Search for the cell housing the specified text and yield its [x, y] center coordinate. 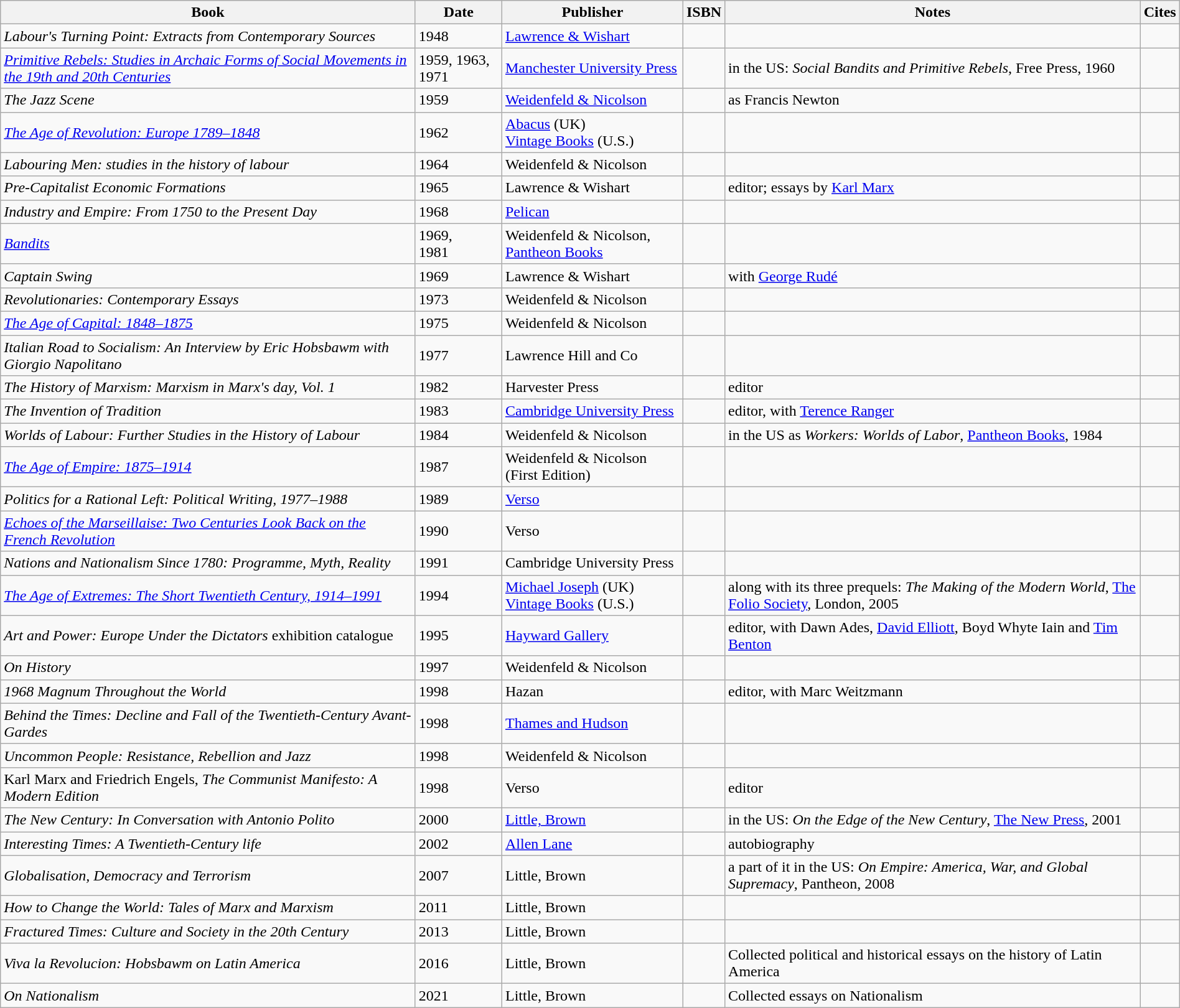
Harvester Press [592, 388]
1964 [458, 164]
1962 [458, 132]
On History [208, 668]
Pre-Capitalist Economic Formations [208, 188]
The Age of Extremes: The Short Twentieth Century, 1914–1991 [208, 595]
1977 [458, 355]
Book [208, 12]
The Jazz Scene [208, 100]
Pelican [592, 212]
1982 [458, 388]
1969 [458, 276]
1969,1981 [458, 244]
1948 [458, 36]
1994 [458, 595]
Abacus (UK)Vintage Books (U.S.) [592, 132]
Interesting Times: A Twentieth-Century life [208, 843]
Labouring Men: studies in the history of labour [208, 164]
The New Century: In Conversation with Antonio Polito [208, 819]
1990 [458, 531]
Cites [1160, 12]
as Francis Newton [933, 100]
Allen Lane [592, 843]
Art and Power: Europe Under the Dictators exhibition catalogue [208, 636]
in the US: On the Edge of the New Century, The New Press, 2001 [933, 819]
ISBN [703, 12]
Lawrence Hill and Co [592, 355]
Weidenfeld & Nicolson,Pantheon Books [592, 244]
1991 [458, 563]
Weidenfeld & Nicolson (First Edition) [592, 467]
1959, 1963, 1971 [458, 68]
Politics for a Rational Left: Political Writing, 1977–1988 [208, 499]
2011 [458, 908]
a part of it in the US: On Empire: America, War, and Global Supremacy, Pantheon, 2008 [933, 876]
editor, with Marc Weitzmann [933, 691]
2002 [458, 843]
Manchester University Press [592, 68]
1983 [458, 411]
2000 [458, 819]
in the US: Social Bandits and Primitive Rebels, Free Press, 1960 [933, 68]
Industry and Empire: From 1750 to the Present Day [208, 212]
2013 [458, 931]
2007 [458, 876]
editor; essays by Karl Marx [933, 188]
How to Change the World: Tales of Marx and Marxism [208, 908]
Notes [933, 12]
The Age of Revolution: Europe 1789–1848 [208, 132]
1968 Magnum Throughout the World [208, 691]
The Invention of Tradition [208, 411]
1987 [458, 467]
Uncommon People: Resistance, Rebellion and Jazz [208, 755]
editor, with Dawn Ades, David Elliott, Boyd Whyte Iain and Tim Benton [933, 636]
1973 [458, 299]
Hayward Gallery [592, 636]
Hazan [592, 691]
1975 [458, 323]
1989 [458, 499]
Viva la Revolucion: Hobsbawm on Latin America [208, 963]
Behind the Times: Decline and Fall of the Twentieth-Century Avant-Gardes [208, 723]
Thames and Hudson [592, 723]
in the US as Workers: Worlds of Labor, Pantheon Books, 1984 [933, 435]
Primitive Rebels: Studies in Archaic Forms of Social Movements in the 19th and 20th Centuries [208, 68]
Date [458, 12]
Nations and Nationalism Since 1780: Programme, Myth, Reality [208, 563]
Karl Marx and Friedrich Engels, The Communist Manifesto: A Modern Edition [208, 788]
autobiography [933, 843]
2016 [458, 963]
Bandits [208, 244]
Collected political and historical essays on the history of Latin America [933, 963]
On Nationalism [208, 996]
The Age of Capital: 1848–1875 [208, 323]
editor, with Terence Ranger [933, 411]
The Age of Empire: 1875–1914 [208, 467]
Labour's Turning Point: Extracts from Contemporary Sources [208, 36]
1995 [458, 636]
Worlds of Labour: Further Studies in the History of Labour [208, 435]
with George Rudé [933, 276]
Italian Road to Socialism: An Interview by Eric Hobsbawm with Giorgio Napolitano [208, 355]
1984 [458, 435]
Revolutionaries: Contemporary Essays [208, 299]
1965 [458, 188]
Michael Joseph (UK)Vintage Books (U.S.) [592, 595]
1959 [458, 100]
Globalisation, Democracy and Terrorism [208, 876]
Collected essays on Nationalism [933, 996]
The History of Marxism: Marxism in Marx's day, Vol. 1 [208, 388]
1997 [458, 668]
Fractured Times: Culture and Society in the 20th Century [208, 931]
Echoes of the Marseillaise: Two Centuries Look Back on the French Revolution [208, 531]
Captain Swing [208, 276]
Publisher [592, 12]
1968 [458, 212]
along with its three prequels: The Making of the Modern World, The Folio Society, London, 2005 [933, 595]
2021 [458, 996]
